Identify which cell holds the provided text, then report its (X, Y) central coordinate. 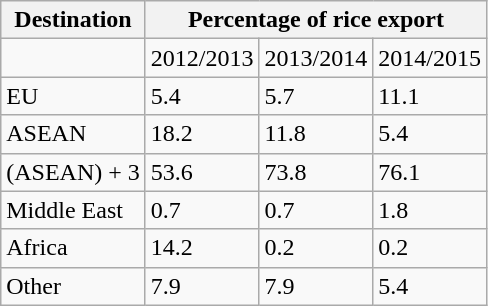
11.1 (430, 96)
76.1 (430, 172)
Percentage of rice export (316, 20)
EU (74, 96)
11.8 (316, 134)
Destination (74, 20)
1.8 (430, 210)
53.6 (202, 172)
Africa (74, 248)
Other (74, 286)
ASEAN (74, 134)
2012/2013 (202, 58)
73.8 (316, 172)
5.7 (316, 96)
2014/2015 (430, 58)
(ASEAN) + 3 (74, 172)
18.2 (202, 134)
14.2 (202, 248)
2013/2014 (316, 58)
Middle East (74, 210)
